Pinpoint the cell where the given text exists, returning its [X, Y] midpoint coordinate. 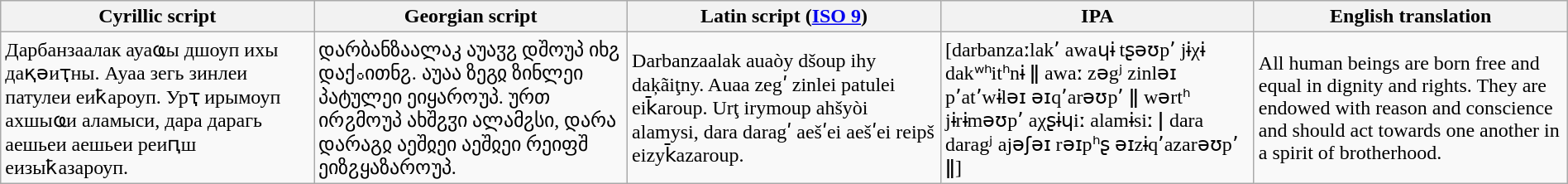
დარბანზაალაკ აუაჳჷ დშოუპ იხჷ დაქჿითნჷ. აუაა ზეგჲ ზინლეი პატულეი ეიყაროუპ. ურთ ირჷმოუპ ახშჷჳი ალამჷსი, დარა დარაგჲ აეშჲეი აეშჲეი რეიფშ ეიზჷყაზაროუპ. [471, 108]
Cyrillic script [157, 17]
IPA [1097, 17]
Latin script (ISO 9) [784, 17]
Дарбанзаалак ауаҩы дшоуп ихы дақәиҭны. Ауаа зегь зинлеи патулеи еиҟароуп. Урҭ ирымоуп ахшыҩи аламыси, дара дарагь аешьеи аешьеи реиԥш еизыҟазароуп. [157, 108]
Georgian script [471, 17]
Darbanzaalak auaòy dšoup ihy daķãiţny. Auaa zegʹ zinlei patulei eik̄aroup. Urţ irymoup ahšyòi alamysi, dara daragʹ aešʹei aešʹei reipš eizyk̄azaroup. [784, 108]
English translation [1411, 17]
